Return (x, y) of the center of cell containing provided text 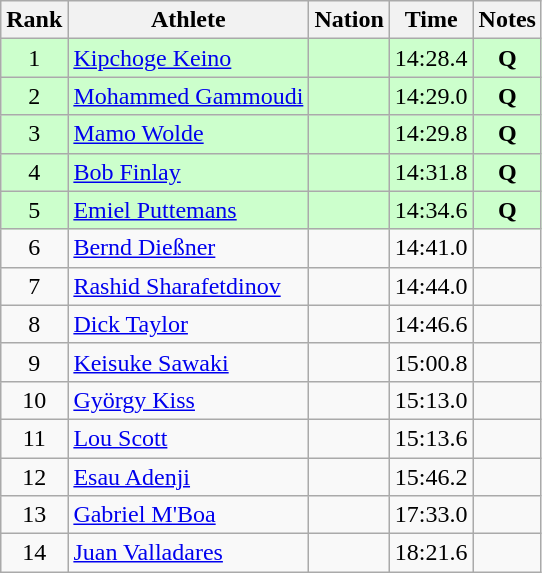
9 (34, 362)
8 (34, 324)
15:13.6 (431, 438)
14:29.0 (431, 96)
Mamo Wolde (188, 134)
14:31.8 (431, 172)
Time (431, 20)
14 (34, 553)
Rashid Sharafetdinov (188, 286)
18:21.6 (431, 553)
Dick Taylor (188, 324)
Athlete (188, 20)
17:33.0 (431, 515)
14:29.8 (431, 134)
Bob Finlay (188, 172)
György Kiss (188, 400)
11 (34, 438)
Rank (34, 20)
Bernd Dießner (188, 248)
Gabriel M'Boa (188, 515)
Esau Adenji (188, 477)
Lou Scott (188, 438)
6 (34, 248)
3 (34, 134)
15:46.2 (431, 477)
10 (34, 400)
13 (34, 515)
15:13.0 (431, 400)
2 (34, 96)
Keisuke Sawaki (188, 362)
Nation (349, 20)
14:34.6 (431, 210)
14:28.4 (431, 58)
Mohammed Gammoudi (188, 96)
Emiel Puttemans (188, 210)
12 (34, 477)
Notes (507, 20)
7 (34, 286)
14:41.0 (431, 248)
14:44.0 (431, 286)
Juan Valladares (188, 553)
1 (34, 58)
14:46.6 (431, 324)
Kipchoge Keino (188, 58)
5 (34, 210)
15:00.8 (431, 362)
4 (34, 172)
